Return (x, y) of the center of cell containing provided text 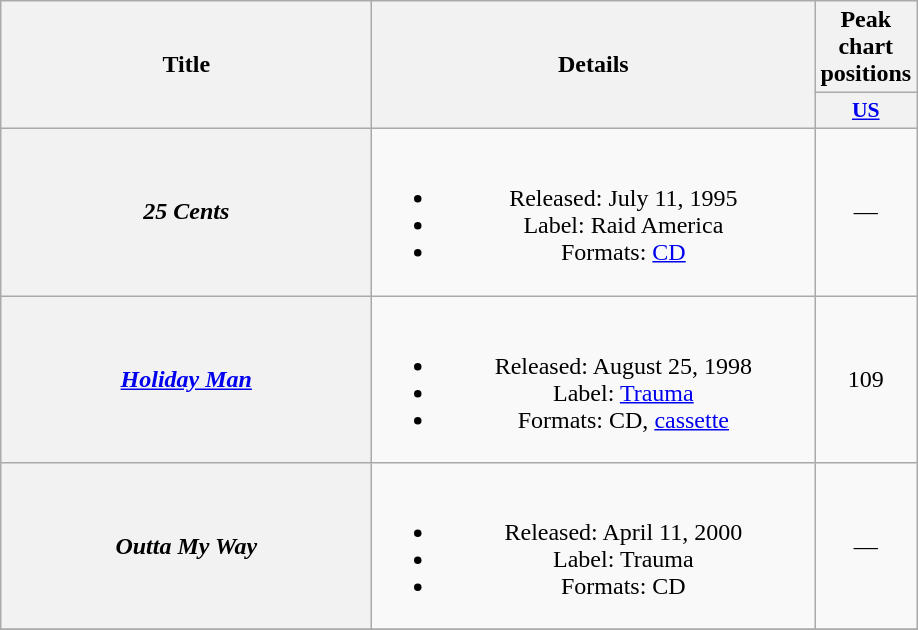
Holiday Man (186, 380)
25 Cents (186, 212)
Details (594, 65)
Released: August 25, 1998Label: TraumaFormats: CD, cassette (594, 380)
Peak chart positions (866, 47)
Outta My Way (186, 546)
Released: July 11, 1995Label: Raid AmericaFormats: CD (594, 212)
US (866, 111)
Released: April 11, 2000Label: TraumaFormats: CD (594, 546)
109 (866, 380)
Title (186, 65)
